Scan for the cell matching the given text and deliver its (x, y) coordinate at center. 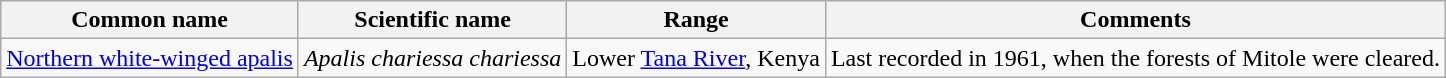
Lower Tana River, Kenya (696, 58)
Northern white-winged apalis (150, 58)
Scientific name (432, 20)
Last recorded in 1961, when the forests of Mitole were cleared. (1135, 58)
Apalis chariessa chariessa (432, 58)
Comments (1135, 20)
Common name (150, 20)
Range (696, 20)
